Output the [X, Y] coordinate of the center of the cell containing the given text.  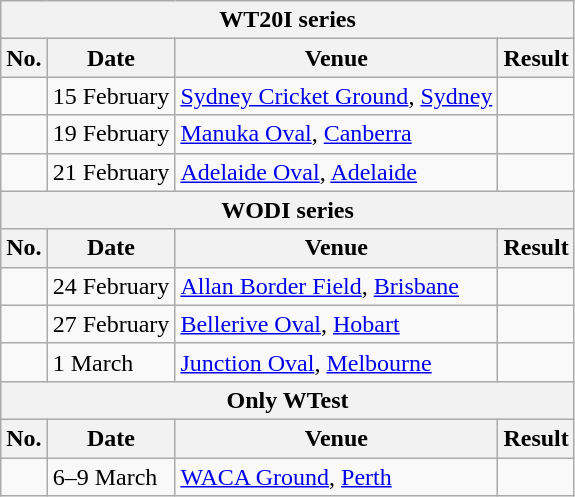
15 February [111, 96]
24 February [111, 286]
Only WTest [288, 400]
WODI series [288, 210]
Sydney Cricket Ground, Sydney [336, 96]
19 February [111, 134]
WT20I series [288, 20]
1 March [111, 362]
Adelaide Oval, Adelaide [336, 172]
Bellerive Oval, Hobart [336, 324]
WACA Ground, Perth [336, 477]
21 February [111, 172]
Manuka Oval, Canberra [336, 134]
27 February [111, 324]
6–9 March [111, 477]
Junction Oval, Melbourne [336, 362]
Allan Border Field, Brisbane [336, 286]
